Pinpoint the cell where the given text exists, returning its [X, Y] midpoint coordinate. 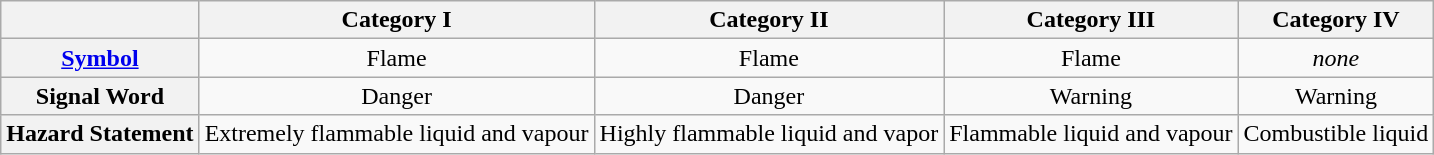
Category IV [1336, 20]
Symbol [100, 58]
Category III [1091, 20]
Signal Word [100, 96]
Category I [396, 20]
Flammable liquid and vapour [1091, 134]
Category II [769, 20]
Combustible liquid [1336, 134]
none [1336, 58]
Hazard Statement [100, 134]
Extremely flammable liquid and vapour [396, 134]
Highly flammable liquid and vapor [769, 134]
